Extract the [x, y] coordinate from the center of the cell holding the provided text.  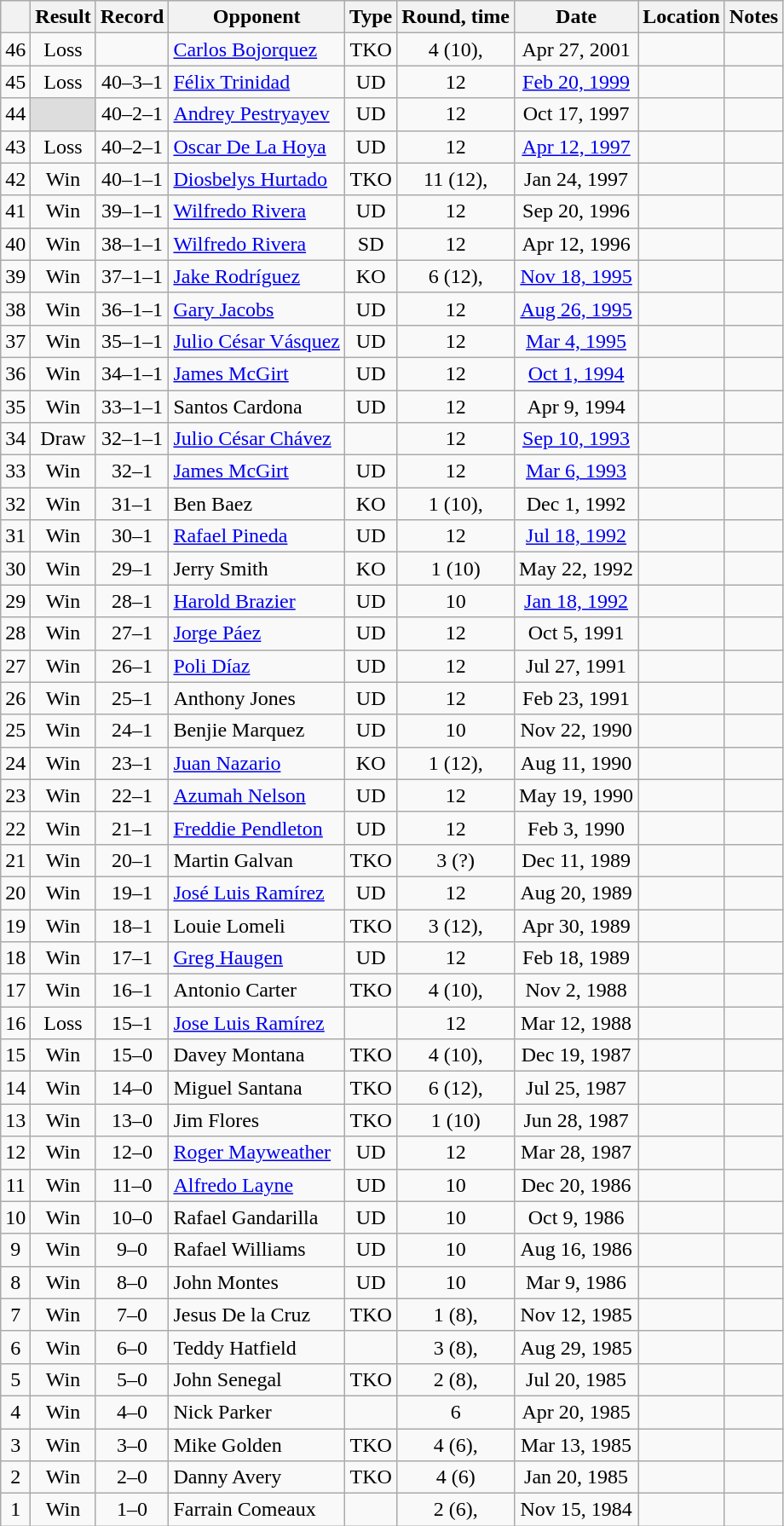
Aug 26, 1995 [576, 309]
17–1 [132, 958]
Mar 4, 1995 [576, 341]
3–0 [132, 1445]
34 [15, 439]
29–1 [132, 569]
Carlos Bojorquez [257, 49]
33–1–1 [132, 407]
1 (8), [456, 1315]
38–1–1 [132, 244]
23 [15, 795]
18–1 [132, 925]
41 [15, 211]
30–1 [132, 536]
Jorge Páez [257, 633]
Mar 13, 1985 [576, 1445]
7–0 [132, 1315]
Alfredo Layne [257, 1185]
Nick Parker [257, 1412]
44 [15, 114]
37–1–1 [132, 276]
Sep 10, 1993 [576, 439]
1–0 [132, 1510]
Jake Rodríguez [257, 276]
24 [15, 763]
Nov 15, 1984 [576, 1510]
Mar 12, 1988 [576, 1023]
Aug 29, 1985 [576, 1347]
Oct 5, 1991 [576, 633]
Result [63, 17]
Davey Montana [257, 1055]
Feb 18, 1989 [576, 958]
Mar 9, 1986 [576, 1282]
Mar 28, 1987 [576, 1153]
1 [15, 1510]
11 (12), [456, 179]
5–0 [132, 1379]
Draw [63, 439]
25–1 [132, 698]
39–1–1 [132, 211]
Oct 1, 1994 [576, 373]
18 [15, 958]
SD [372, 244]
13–0 [132, 1120]
Poli Díaz [257, 666]
26 [15, 698]
Diosbelys Hurtado [257, 179]
43 [15, 147]
Location [682, 17]
Antonio Carter [257, 991]
22–1 [132, 795]
21–1 [132, 828]
Anthony Jones [257, 698]
4 (6), [456, 1445]
24–1 [132, 731]
34–1–1 [132, 373]
40–1–1 [132, 179]
Mike Golden [257, 1445]
Jan 24, 1997 [576, 179]
Oscar De La Hoya [257, 147]
Azumah Nelson [257, 795]
19–1 [132, 893]
Dec 19, 1987 [576, 1055]
2 [15, 1477]
Dec 11, 1989 [576, 860]
36–1–1 [132, 309]
46 [15, 49]
28–1 [132, 601]
42 [15, 179]
16–1 [132, 991]
Type [372, 17]
Greg Haugen [257, 958]
3 (?) [456, 860]
Round, time [456, 17]
Jerry Smith [257, 569]
14–0 [132, 1088]
20 [15, 893]
Dec 1, 1992 [576, 504]
Opponent [257, 17]
13 [15, 1120]
Aug 16, 1986 [576, 1250]
3 (12), [456, 925]
Aug 11, 1990 [576, 763]
11–0 [132, 1185]
15–0 [132, 1055]
Danny Avery [257, 1477]
Julio César Vásquez [257, 341]
Nov 22, 1990 [576, 731]
9 [15, 1250]
Farrain Comeaux [257, 1510]
Martin Galvan [257, 860]
Jul 20, 1985 [576, 1379]
30 [15, 569]
31 [15, 536]
10–0 [132, 1217]
Rafael Pineda [257, 536]
Notes [753, 17]
Aug 20, 1989 [576, 893]
Oct 17, 1997 [576, 114]
Apr 12, 1997 [576, 147]
Nov 18, 1995 [576, 276]
31–1 [132, 504]
Jul 25, 1987 [576, 1088]
26–1 [132, 666]
Jim Flores [257, 1120]
15–1 [132, 1023]
33 [15, 471]
4–0 [132, 1412]
1 (12), [456, 763]
Feb 23, 1991 [576, 698]
9–0 [132, 1250]
Félix Trinidad [257, 82]
23–1 [132, 763]
John Montes [257, 1282]
Oct 9, 1986 [576, 1217]
15 [15, 1055]
Harold Brazier [257, 601]
12–0 [132, 1153]
José Luis Ramírez [257, 893]
14 [15, 1088]
Louie Lomeli [257, 925]
Julio César Chávez [257, 439]
Date [576, 17]
3 [15, 1445]
28 [15, 633]
5 [15, 1379]
Freddie Pendleton [257, 828]
Nov 2, 1988 [576, 991]
35 [15, 407]
32 [15, 504]
2–0 [132, 1477]
Miguel Santana [257, 1088]
8–0 [132, 1282]
Juan Nazario [257, 763]
4 (6) [456, 1477]
Rafael Gandarilla [257, 1217]
Jun 28, 1987 [576, 1120]
Apr 9, 1994 [576, 407]
3 (8), [456, 1347]
2 (8), [456, 1379]
Jul 27, 1991 [576, 666]
22 [15, 828]
May 19, 1990 [576, 795]
32–1–1 [132, 439]
Record [132, 17]
Rafael Williams [257, 1250]
16 [15, 1023]
Jose Luis Ramírez [257, 1023]
38 [15, 309]
Jan 18, 1992 [576, 601]
36 [15, 373]
29 [15, 601]
45 [15, 82]
Sep 20, 1996 [576, 211]
Dec 20, 1986 [576, 1185]
Gary Jacobs [257, 309]
Jan 20, 1985 [576, 1477]
27 [15, 666]
4 [15, 1412]
27–1 [132, 633]
1 (10), [456, 504]
Ben Baez [257, 504]
39 [15, 276]
32–1 [132, 471]
May 22, 1992 [576, 569]
40 [15, 244]
John Senegal [257, 1379]
Nov 12, 1985 [576, 1315]
37 [15, 341]
Feb 3, 1990 [576, 828]
Feb 20, 1999 [576, 82]
11 [15, 1185]
6–0 [132, 1347]
17 [15, 991]
Andrey Pestryayev [257, 114]
7 [15, 1315]
21 [15, 860]
35–1–1 [132, 341]
Apr 20, 1985 [576, 1412]
Jesus De la Cruz [257, 1315]
40–3–1 [132, 82]
20–1 [132, 860]
Apr 27, 2001 [576, 49]
2 (6), [456, 1510]
8 [15, 1282]
Apr 30, 1989 [576, 925]
Santos Cardona [257, 407]
19 [15, 925]
Apr 12, 1996 [576, 244]
25 [15, 731]
Roger Mayweather [257, 1153]
Teddy Hatfield [257, 1347]
Benjie Marquez [257, 731]
Jul 18, 1992 [576, 536]
Mar 6, 1993 [576, 471]
